Detect which cell encompasses the target text, then output its (x, y) center coordinate. 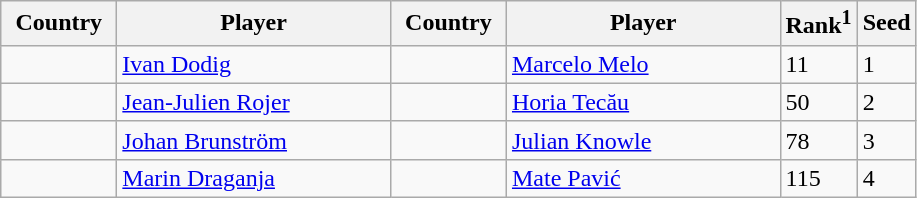
Julian Knowle (643, 140)
Marcelo Melo (643, 64)
4 (886, 178)
11 (818, 64)
Johan Brunström (254, 140)
Ivan Dodig (254, 64)
115 (818, 178)
2 (886, 102)
50 (818, 102)
Mate Pavić (643, 178)
Seed (886, 24)
Jean-Julien Rojer (254, 102)
Horia Tecău (643, 102)
1 (886, 64)
Rank1 (818, 24)
78 (818, 140)
3 (886, 140)
Marin Draganja (254, 178)
